Pinpoint the cell where the given text exists, returning its (x, y) midpoint coordinate. 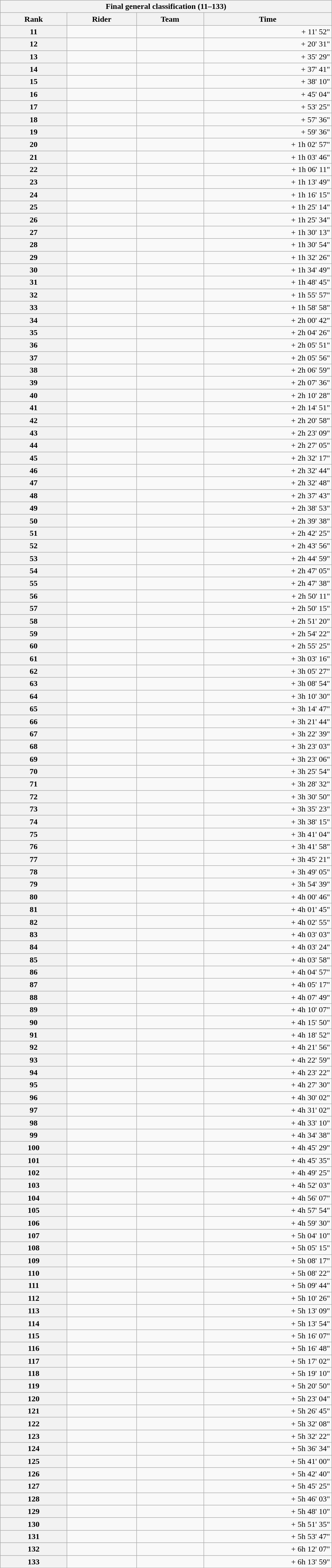
33 (34, 307)
38 (34, 370)
+ 2h 47' 05" (267, 571)
+ 3h 03' 16" (267, 659)
17 (34, 107)
+ 5h 13' 09" (267, 1311)
110 (34, 1273)
+ 4h 03' 24" (267, 947)
+ 1h 03' 46" (267, 157)
121 (34, 1411)
56 (34, 596)
+ 4h 57' 54" (267, 1211)
+ 2h 07' 36" (267, 383)
+ 3h 54' 39" (267, 884)
71 (34, 784)
+ 5h 16' 07" (267, 1336)
+ 5h 32' 08" (267, 1424)
+ 2h 27' 05" (267, 445)
65 (34, 709)
+ 2h 32' 44" (267, 470)
51 (34, 533)
+ 4h 05' 17" (267, 985)
+ 5h 04' 10" (267, 1236)
+ 6h 12' 07" (267, 1549)
19 (34, 132)
106 (34, 1223)
96 (34, 1098)
37 (34, 357)
+ 11' 52" (267, 32)
102 (34, 1173)
+ 5h 41' 00" (267, 1461)
84 (34, 947)
120 (34, 1399)
130 (34, 1524)
57 (34, 609)
+ 4h 59' 30" (267, 1223)
52 (34, 546)
40 (34, 395)
+ 2h 38' 53" (267, 508)
+ 2h 50' 11" (267, 596)
36 (34, 345)
23 (34, 182)
+ 4h 10' 07" (267, 1010)
+ 37' 41" (267, 69)
+ 4h 03' 58" (267, 960)
+ 4h 56' 07" (267, 1198)
+ 2h 05' 56" (267, 357)
+ 3h 41' 58" (267, 847)
21 (34, 157)
+ 1h 48' 45" (267, 282)
44 (34, 445)
43 (34, 433)
63 (34, 684)
29 (34, 257)
85 (34, 960)
+ 1h 02' 57" (267, 144)
+ 4h 07' 49" (267, 997)
117 (34, 1361)
114 (34, 1323)
+ 2h 42' 25" (267, 533)
124 (34, 1449)
+ 2h 32' 17" (267, 458)
94 (34, 1072)
49 (34, 508)
103 (34, 1185)
64 (34, 696)
+ 1h 25' 14" (267, 207)
+ 1h 58' 58" (267, 307)
133 (34, 1561)
109 (34, 1261)
+ 5h 05' 15" (267, 1248)
+ 1h 32' 26" (267, 257)
+ 2h 44' 59" (267, 558)
+ 4h 34' 38" (267, 1135)
+ 3h 08' 54" (267, 684)
+ 1h 30' 54" (267, 245)
+ 4h 04' 57" (267, 972)
119 (34, 1386)
47 (34, 483)
27 (34, 232)
128 (34, 1499)
+ 1h 30' 13" (267, 232)
+ 6h 13' 59" (267, 1561)
42 (34, 420)
+ 5h 08' 17" (267, 1261)
91 (34, 1035)
98 (34, 1123)
28 (34, 245)
107 (34, 1236)
105 (34, 1211)
+ 4h 03' 03" (267, 934)
24 (34, 195)
+ 38' 10" (267, 82)
111 (34, 1286)
+ 1h 13' 49" (267, 182)
+ 2h 05' 51" (267, 345)
50 (34, 521)
61 (34, 659)
+ 53' 25" (267, 107)
53 (34, 558)
+ 57' 36" (267, 119)
+ 2h 06' 59" (267, 370)
+ 1h 34' 49" (267, 270)
87 (34, 985)
+ 1h 25' 34" (267, 220)
+ 5h 46' 03" (267, 1499)
108 (34, 1248)
76 (34, 847)
68 (34, 746)
30 (34, 270)
14 (34, 69)
118 (34, 1374)
+ 35' 29" (267, 57)
83 (34, 934)
22 (34, 170)
+ 3h 14' 47" (267, 709)
62 (34, 671)
78 (34, 872)
+ 1h 55' 57" (267, 295)
59 (34, 634)
+ 3h 49' 05" (267, 872)
+ 3h 28' 32" (267, 784)
122 (34, 1424)
Final general classification (11–133) (166, 7)
+ 5h 51' 35" (267, 1524)
129 (34, 1511)
92 (34, 1047)
+ 4h 27' 30" (267, 1085)
Team (170, 19)
+ 3h 41' 04" (267, 834)
93 (34, 1060)
+ 2h 23' 09" (267, 433)
+ 5h 17' 02" (267, 1361)
+ 5h 20' 50" (267, 1386)
48 (34, 496)
66 (34, 721)
31 (34, 282)
13 (34, 57)
99 (34, 1135)
+ 1h 06' 11" (267, 170)
45 (34, 458)
+ 3h 35' 23" (267, 809)
+ 1h 16' 15" (267, 195)
+ 2h 14' 51" (267, 408)
Rider (101, 19)
+ 4h 15' 50" (267, 1022)
+ 5h 23' 04" (267, 1399)
55 (34, 584)
+ 5h 48' 10" (267, 1511)
16 (34, 94)
+ 3h 05' 27" (267, 671)
34 (34, 320)
32 (34, 295)
112 (34, 1298)
+ 3h 25' 54" (267, 772)
+ 5h 45' 25" (267, 1486)
115 (34, 1336)
26 (34, 220)
70 (34, 772)
+ 4h 00' 46" (267, 897)
67 (34, 734)
+ 5h 32' 22" (267, 1436)
25 (34, 207)
15 (34, 82)
+ 3h 21' 44" (267, 721)
+ 4h 18' 52" (267, 1035)
90 (34, 1022)
54 (34, 571)
+ 5h 26' 45" (267, 1411)
+ 4h 21' 56" (267, 1047)
88 (34, 997)
11 (34, 32)
74 (34, 822)
82 (34, 922)
+ 20' 31" (267, 44)
+ 2h 10' 28" (267, 395)
+ 2h 50' 15" (267, 609)
+ 2h 37' 43" (267, 496)
+ 3h 30' 50" (267, 797)
+ 4h 33' 10" (267, 1123)
+ 3h 45' 21" (267, 859)
+ 59' 36" (267, 132)
77 (34, 859)
+ 5h 42' 40" (267, 1474)
81 (34, 909)
72 (34, 797)
89 (34, 1010)
+ 4h 31' 02" (267, 1110)
+ 5h 53' 47" (267, 1536)
+ 3h 23' 06" (267, 759)
104 (34, 1198)
+ 4h 30' 02" (267, 1098)
Time (267, 19)
+ 4h 49' 25" (267, 1173)
+ 4h 45' 35" (267, 1160)
+ 4h 52' 03" (267, 1185)
+ 5h 36' 34" (267, 1449)
18 (34, 119)
73 (34, 809)
+ 5h 19' 10" (267, 1374)
+ 2h 51' 20" (267, 621)
+ 2h 47' 38" (267, 584)
+ 5h 09' 44" (267, 1286)
Rank (34, 19)
97 (34, 1110)
35 (34, 332)
+ 5h 08' 22" (267, 1273)
125 (34, 1461)
+ 2h 39' 38" (267, 521)
+ 4h 22' 59" (267, 1060)
131 (34, 1536)
75 (34, 834)
69 (34, 759)
113 (34, 1311)
+ 2h 54' 22" (267, 634)
+ 4h 01' 45" (267, 909)
60 (34, 646)
+ 5h 13' 54" (267, 1323)
79 (34, 884)
+ 3h 23' 03" (267, 746)
+ 5h 10' 26" (267, 1298)
116 (34, 1348)
46 (34, 470)
+ 4h 45' 29" (267, 1148)
+ 2h 55' 25" (267, 646)
+ 2h 04' 26" (267, 332)
+ 45' 04" (267, 94)
126 (34, 1474)
41 (34, 408)
+ 2h 32' 48" (267, 483)
123 (34, 1436)
132 (34, 1549)
127 (34, 1486)
+ 2h 00' 42" (267, 320)
+ 3h 10' 30" (267, 696)
101 (34, 1160)
+ 4h 02' 55" (267, 922)
+ 5h 16' 48" (267, 1348)
20 (34, 144)
80 (34, 897)
+ 2h 43' 56" (267, 546)
58 (34, 621)
+ 3h 22' 39" (267, 734)
95 (34, 1085)
100 (34, 1148)
86 (34, 972)
39 (34, 383)
12 (34, 44)
+ 3h 38' 15" (267, 822)
+ 2h 20' 58" (267, 420)
+ 4h 23' 22" (267, 1072)
